Extract the [X, Y] coordinate from the center of the cell holding the provided text.  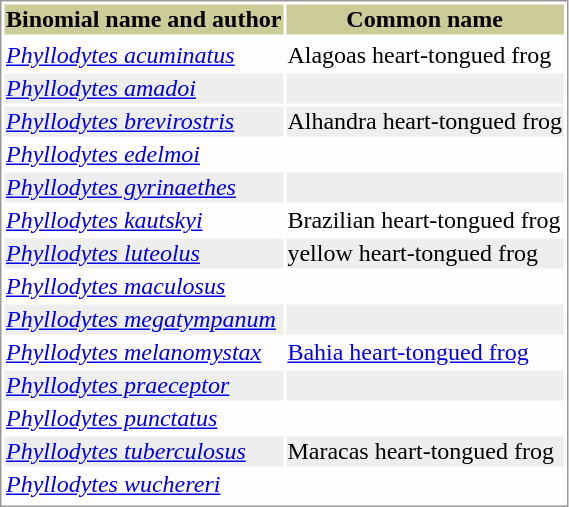
Phyllodytes kautskyi [143, 221]
Phyllodytes luteolus [143, 253]
Phyllodytes maculosus [143, 287]
Brazilian heart-tongued frog [425, 221]
Maracas heart-tongued frog [425, 451]
Phyllodytes edelmoi [143, 155]
Phyllodytes melanomystax [143, 353]
Alagoas heart-tongued frog [425, 55]
Phyllodytes gyrinaethes [143, 187]
Bahia heart-tongued frog [425, 353]
Common name [425, 19]
Phyllodytes megatympanum [143, 319]
Phyllodytes brevirostris [143, 121]
Phyllodytes tuberculosus [143, 451]
Phyllodytes punctatus [143, 419]
Phyllodytes amadoi [143, 89]
Binomial name and author [143, 19]
Phyllodytes wuchereri [143, 485]
yellow heart-tongued frog [425, 253]
Alhandra heart-tongued frog [425, 121]
Phyllodytes acuminatus [143, 55]
Phyllodytes praeceptor [143, 385]
